Pinpoint the cell where the given text exists, returning its (X, Y) midpoint coordinate. 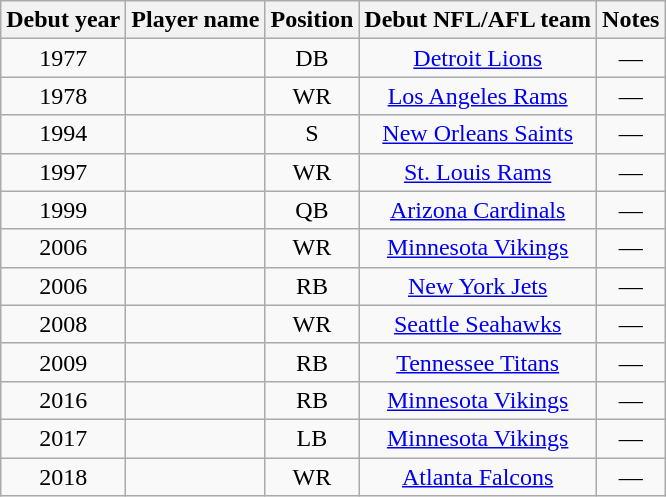
2018 (64, 477)
S (312, 134)
Detroit Lions (478, 58)
1978 (64, 96)
Atlanta Falcons (478, 477)
QB (312, 210)
2017 (64, 438)
1999 (64, 210)
Debut year (64, 20)
1977 (64, 58)
Arizona Cardinals (478, 210)
LB (312, 438)
New Orleans Saints (478, 134)
Tennessee Titans (478, 362)
DB (312, 58)
St. Louis Rams (478, 172)
2008 (64, 324)
Notes (631, 20)
1997 (64, 172)
2016 (64, 400)
Los Angeles Rams (478, 96)
1994 (64, 134)
Position (312, 20)
Player name (196, 20)
New York Jets (478, 286)
Seattle Seahawks (478, 324)
2009 (64, 362)
Debut NFL/AFL team (478, 20)
